Scan for the cell matching the given text and deliver its [X, Y] coordinate at center. 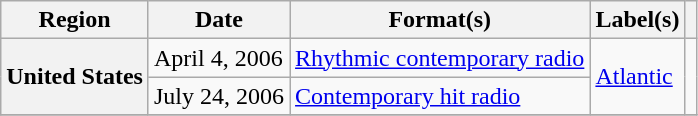
Format(s) [440, 20]
Contemporary hit radio [440, 96]
Label(s) [638, 20]
Atlantic [638, 77]
July 24, 2006 [218, 96]
April 4, 2006 [218, 58]
United States [75, 77]
Rhythmic contemporary radio [440, 58]
Region [75, 20]
Date [218, 20]
